Search for the cell housing the specified text and yield its (X, Y) center coordinate. 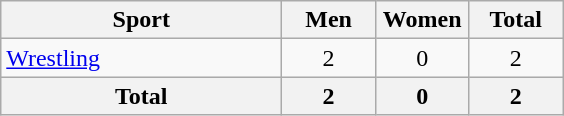
Sport (142, 20)
Men (329, 20)
Wrestling (142, 58)
Women (422, 20)
